Pinpoint the cell where the given text exists, returning its (X, Y) midpoint coordinate. 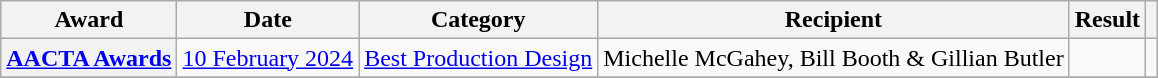
10 February 2024 (268, 58)
Recipient (834, 20)
Michelle McGahey, Bill Booth & Gillian Butler (834, 58)
Best Production Design (478, 58)
Award (89, 20)
Date (268, 20)
AACTA Awards (89, 58)
Category (478, 20)
Result (1107, 20)
